Search for the cell housing the specified text and yield its (x, y) center coordinate. 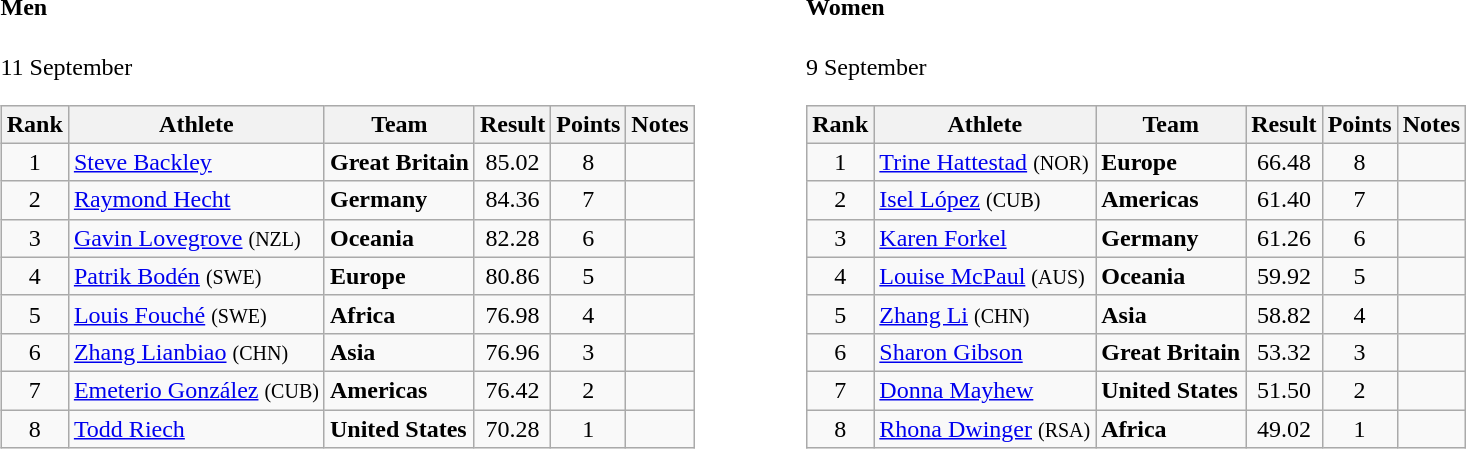
80.86 (512, 276)
84.36 (512, 200)
Rhona Dwinger (RSA) (985, 429)
Sharon Gibson (985, 352)
Louis Fouché (SWE) (196, 314)
Trine Hattestad (NOR) (985, 162)
Isel López (CUB) (985, 200)
Steve Backley (196, 162)
Todd Riech (196, 429)
Donna Mayhew (985, 390)
59.92 (1284, 276)
49.02 (1284, 429)
Karen Forkel (985, 238)
Gavin Lovegrove (NZL) (196, 238)
Zhang Li (CHN) (985, 314)
58.82 (1284, 314)
Patrik Bodén (SWE) (196, 276)
76.42 (512, 390)
Louise McPaul (AUS) (985, 276)
85.02 (512, 162)
76.98 (512, 314)
Zhang Lianbiao (CHN) (196, 352)
53.32 (1284, 352)
61.26 (1284, 238)
76.96 (512, 352)
61.40 (1284, 200)
Emeterio González (CUB) (196, 390)
66.48 (1284, 162)
Raymond Hecht (196, 200)
70.28 (512, 429)
51.50 (1284, 390)
82.28 (512, 238)
